Pinpoint the cell where the given text exists, returning its (X, Y) midpoint coordinate. 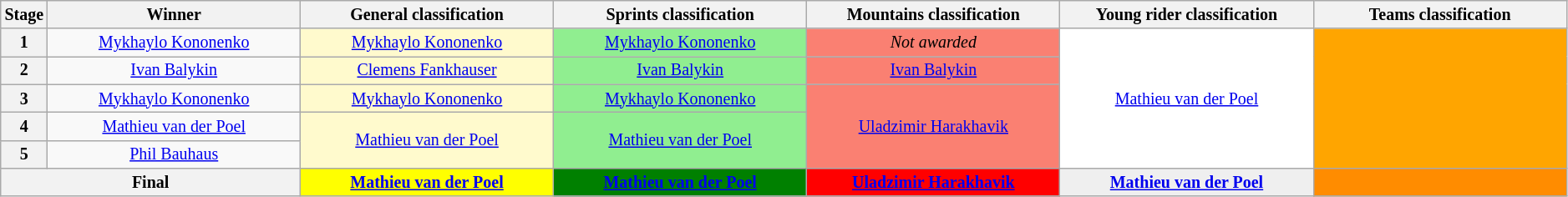
2 (24, 70)
Stage (24, 15)
Phil Bauhaus (174, 154)
5 (24, 154)
3 (24, 98)
Teams classification (1440, 15)
Not awarded (934, 43)
Sprints classification (680, 15)
1 (24, 43)
Young rider classification (1186, 15)
Clemens Fankhauser (426, 70)
General classification (426, 15)
Final (150, 182)
Mountains classification (934, 15)
Winner (174, 15)
4 (24, 127)
